Return the [X, Y] coordinate for the center point of the cell that contains the specified text.  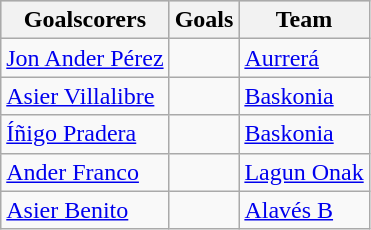
Alavés B [304, 210]
Goalscorers [85, 20]
Asier Benito [85, 210]
Team [304, 20]
Asier Villalibre [85, 96]
Goals [204, 20]
Jon Ander Pérez [85, 58]
Aurrerá [304, 58]
Ander Franco [85, 172]
Lagun Onak [304, 172]
Íñigo Pradera [85, 134]
